Return the (x, y) coordinate for the center point of the cell that contains the specified text.  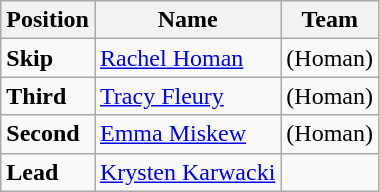
Third (48, 96)
Name (187, 20)
Skip (48, 58)
Emma Miskew (187, 134)
Rachel Homan (187, 58)
Lead (48, 172)
Team (330, 20)
Krysten Karwacki (187, 172)
Position (48, 20)
Tracy Fleury (187, 96)
Second (48, 134)
